Scan for the cell matching the given text and deliver its (x, y) coordinate at center. 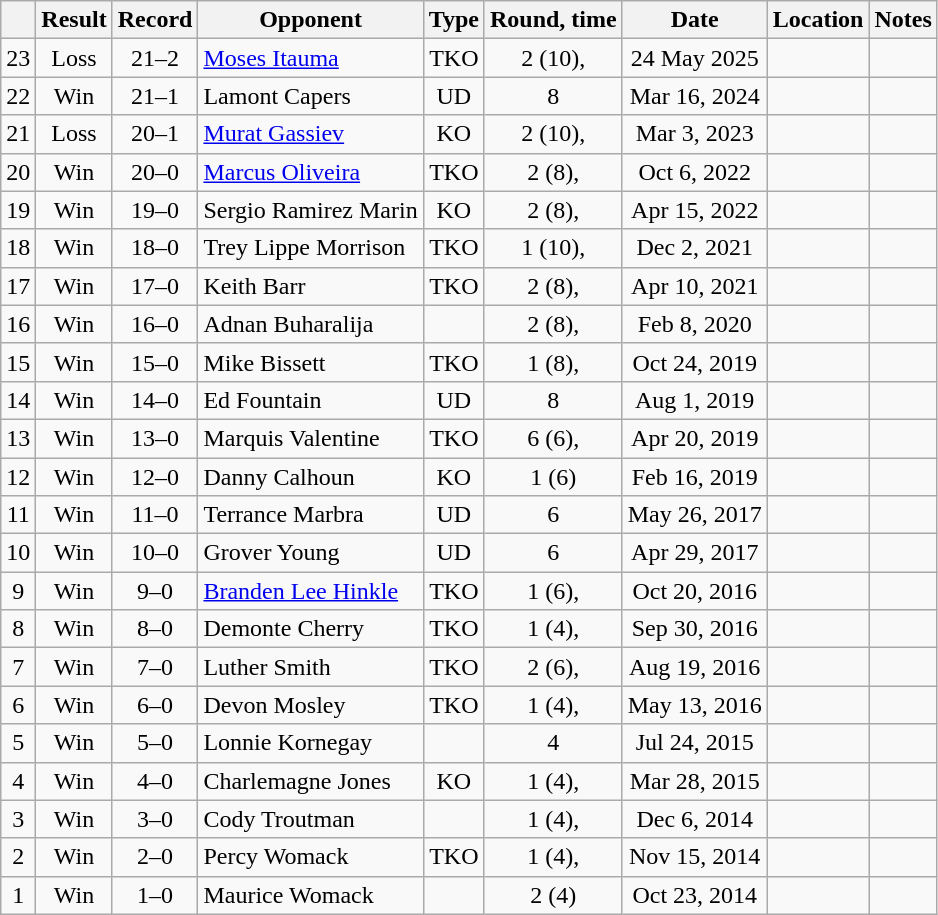
14 (18, 400)
Danny Calhoun (310, 477)
3–0 (155, 819)
Sep 30, 2016 (694, 629)
18 (18, 248)
Apr 20, 2019 (694, 438)
Round, time (553, 20)
Lonnie Kornegay (310, 743)
Terrance Marbra (310, 515)
Branden Lee Hinkle (310, 591)
Percy Womack (310, 857)
Oct 23, 2014 (694, 895)
Opponent (310, 20)
Nov 15, 2014 (694, 857)
1–0 (155, 895)
Trey Lippe Morrison (310, 248)
3 (18, 819)
Apr 29, 2017 (694, 553)
21 (18, 134)
Grover Young (310, 553)
16–0 (155, 324)
Cody Troutman (310, 819)
5–0 (155, 743)
Mar 16, 2024 (694, 96)
Mar 3, 2023 (694, 134)
Dec 6, 2014 (694, 819)
Jul 24, 2015 (694, 743)
Apr 10, 2021 (694, 286)
Lamont Capers (310, 96)
12–0 (155, 477)
7 (18, 667)
18–0 (155, 248)
17 (18, 286)
Feb 8, 2020 (694, 324)
Location (818, 20)
11 (18, 515)
May 26, 2017 (694, 515)
Result (74, 20)
20 (18, 172)
Oct 20, 2016 (694, 591)
Moses Itauma (310, 58)
2 (18, 857)
Record (155, 20)
21–2 (155, 58)
2 (6), (553, 667)
12 (18, 477)
Keith Barr (310, 286)
19 (18, 210)
Charlemagne Jones (310, 781)
Feb 16, 2019 (694, 477)
Aug 1, 2019 (694, 400)
11–0 (155, 515)
Apr 15, 2022 (694, 210)
23 (18, 58)
Oct 24, 2019 (694, 362)
Demonte Cherry (310, 629)
Devon Mosley (310, 705)
Murat Gassiev (310, 134)
9–0 (155, 591)
Ed Fountain (310, 400)
13 (18, 438)
9 (18, 591)
20–0 (155, 172)
May 13, 2016 (694, 705)
15–0 (155, 362)
Oct 6, 2022 (694, 172)
14–0 (155, 400)
Mar 28, 2015 (694, 781)
7–0 (155, 667)
1 (10), (553, 248)
15 (18, 362)
21–1 (155, 96)
20–1 (155, 134)
Dec 2, 2021 (694, 248)
5 (18, 743)
2–0 (155, 857)
Notes (903, 20)
10–0 (155, 553)
8–0 (155, 629)
Luther Smith (310, 667)
10 (18, 553)
19–0 (155, 210)
Adnan Buharalija (310, 324)
Marquis Valentine (310, 438)
1 (18, 895)
Date (694, 20)
4–0 (155, 781)
22 (18, 96)
1 (6) (553, 477)
16 (18, 324)
Marcus Oliveira (310, 172)
6 (6), (553, 438)
Mike Bissett (310, 362)
17–0 (155, 286)
2 (4) (553, 895)
Sergio Ramirez Marin (310, 210)
Type (454, 20)
13–0 (155, 438)
Maurice Womack (310, 895)
1 (6), (553, 591)
1 (8), (553, 362)
Aug 19, 2016 (694, 667)
24 May 2025 (694, 58)
6–0 (155, 705)
